Identify which cell holds the provided text, then report its [X, Y] central coordinate. 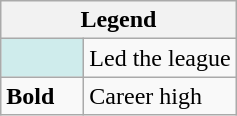
Career high [160, 96]
Bold [42, 96]
Legend [118, 20]
Led the league [160, 58]
